Detect which cell encompasses the target text, then output its [x, y] center coordinate. 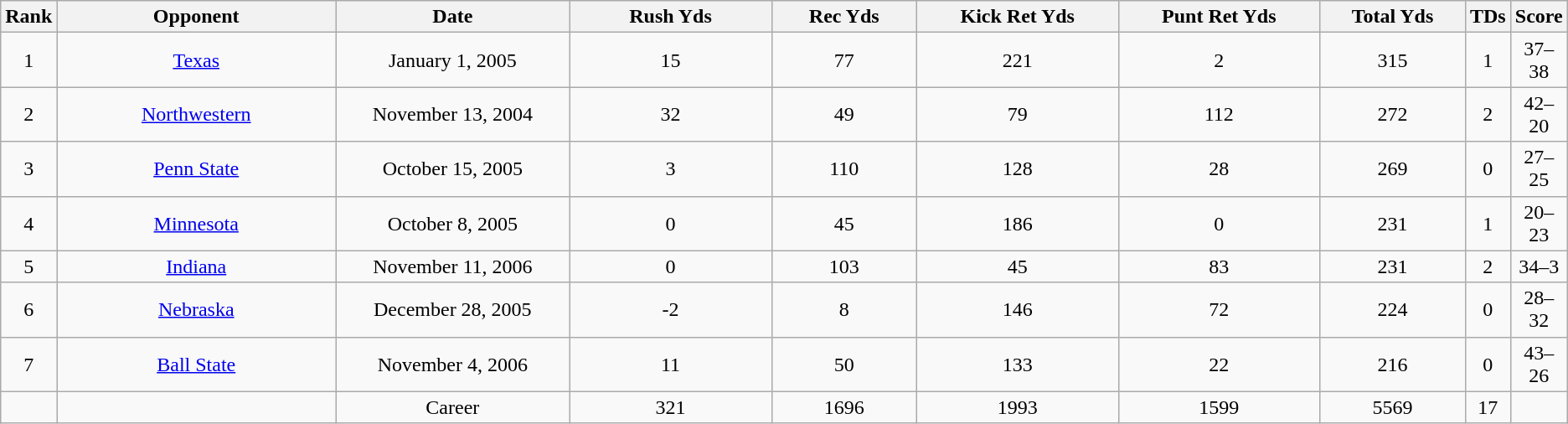
October 15, 2005 [452, 169]
224 [1393, 310]
Northwestern [196, 114]
December 28, 2005 [452, 310]
37–38 [1539, 60]
6 [28, 310]
146 [1017, 310]
January 1, 2005 [452, 60]
Penn State [196, 169]
20–23 [1539, 223]
128 [1017, 169]
11 [670, 364]
34–3 [1539, 266]
43–26 [1539, 364]
186 [1017, 223]
November 13, 2004 [452, 114]
315 [1393, 60]
216 [1393, 364]
269 [1393, 169]
Nebraska [196, 310]
Rank [28, 17]
112 [1220, 114]
1599 [1220, 407]
28 [1220, 169]
-2 [670, 310]
Career [452, 407]
79 [1017, 114]
4 [28, 223]
Kick Ret Yds [1017, 17]
83 [1220, 266]
15 [670, 60]
321 [670, 407]
Indiana [196, 266]
221 [1017, 60]
27–25 [1539, 169]
22 [1220, 364]
5 [28, 266]
5569 [1393, 407]
272 [1393, 114]
November 4, 2006 [452, 364]
1696 [844, 407]
Score [1539, 17]
Rush Yds [670, 17]
49 [844, 114]
133 [1017, 364]
Texas [196, 60]
Date [452, 17]
Total Yds [1393, 17]
72 [1220, 310]
8 [844, 310]
42–20 [1539, 114]
Opponent [196, 17]
17 [1488, 407]
October 8, 2005 [452, 223]
Ball State [196, 364]
7 [28, 364]
Punt Ret Yds [1220, 17]
Rec Yds [844, 17]
50 [844, 364]
Minnesota [196, 223]
TDs [1488, 17]
November 11, 2006 [452, 266]
77 [844, 60]
1993 [1017, 407]
32 [670, 114]
28–32 [1539, 310]
103 [844, 266]
110 [844, 169]
